Provide the (X, Y) coordinate of the cell's center where the given text is located.  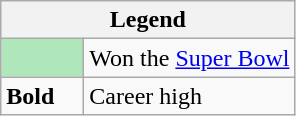
Career high (190, 96)
Bold (42, 96)
Legend (148, 20)
Won the Super Bowl (190, 58)
